Output the (X, Y) coordinate of the center of the cell containing the given text.  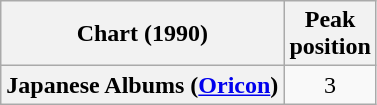
Japanese Albums (Oricon) (142, 85)
3 (330, 85)
Chart (1990) (142, 34)
Peak position (330, 34)
